Locate the cell with the specified text and output its (X, Y) center coordinate. 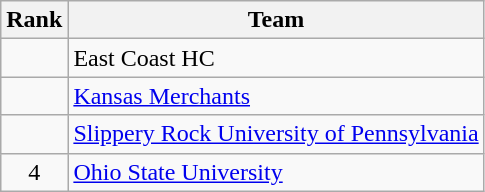
East Coast HC (276, 58)
Team (276, 20)
Ohio State University (276, 172)
Rank (34, 20)
Kansas Merchants (276, 96)
4 (34, 172)
Slippery Rock University of Pennsylvania (276, 134)
